Search for the cell housing the specified text and yield its (x, y) center coordinate. 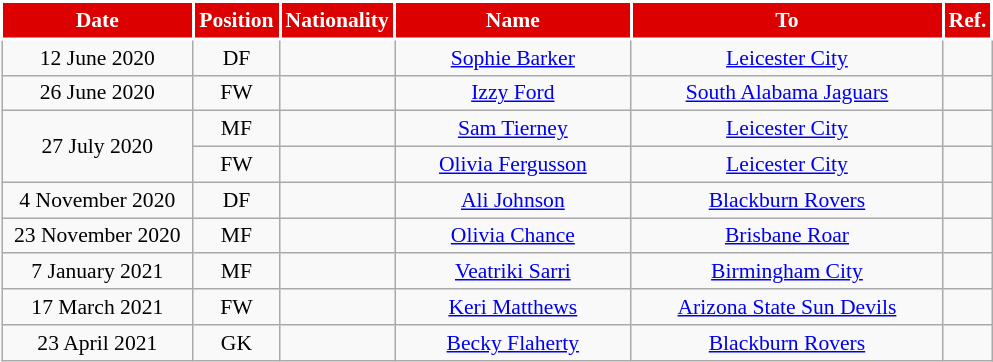
South Alabama Jaguars (787, 93)
Birmingham City (787, 272)
17 March 2021 (98, 307)
Name (514, 20)
GK (236, 343)
Sam Tierney (514, 129)
Veatriki Sarri (514, 272)
4 November 2020 (98, 200)
To (787, 20)
Olivia Fergusson (514, 165)
Olivia Chance (514, 236)
Arizona State Sun Devils (787, 307)
26 June 2020 (98, 93)
Position (236, 20)
27 July 2020 (98, 146)
23 November 2020 (98, 236)
Izzy Ford (514, 93)
Keri Matthews (514, 307)
Ref. (968, 20)
23 April 2021 (98, 343)
7 January 2021 (98, 272)
Brisbane Roar (787, 236)
Ali Johnson (514, 200)
Sophie Barker (514, 57)
12 June 2020 (98, 57)
Becky Flaherty (514, 343)
Nationality (338, 20)
Date (98, 20)
